Return the [X, Y] coordinate for the center point of the cell that contains the specified text.  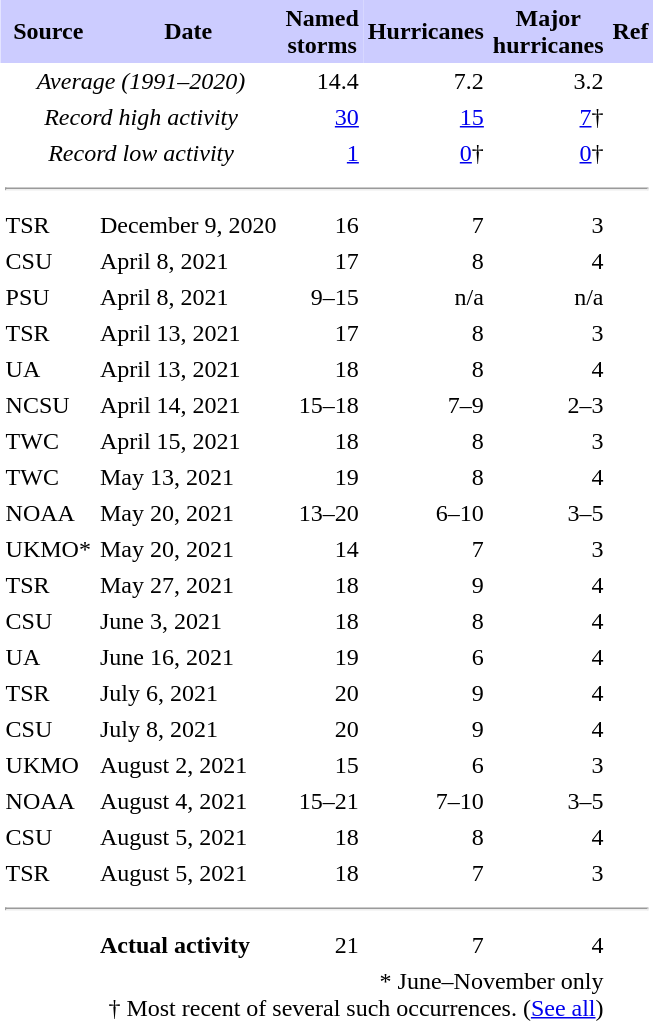
30 [322, 117]
7–9 [426, 405]
Record high activity [141, 117]
3.2 [548, 81]
1 [322, 153]
15–18 [322, 405]
13–20 [322, 513]
May 13, 2021 [188, 477]
Actual activity [188, 945]
9–15 [322, 297]
December 9, 2020 [188, 225]
NCSU [48, 405]
May 27, 2021 [188, 585]
July 6, 2021 [188, 693]
April 15, 2021 [188, 441]
2–3 [548, 405]
7.2 [426, 81]
Date [188, 32]
14 [322, 549]
April 14, 2021 [188, 405]
July 8, 2021 [188, 729]
Hurricanes [426, 32]
16 [322, 225]
14.4 [322, 81]
6–10 [426, 513]
August 4, 2021 [188, 801]
Majorhurricanes [548, 32]
June 3, 2021 [188, 621]
Ref [630, 32]
June 16, 2021 [188, 657]
Source [48, 32]
15–21 [322, 801]
Namedstorms [322, 32]
Record low activity [141, 153]
21 [322, 945]
Average (1991–2020) [141, 81]
UKMO* [48, 549]
7–10 [426, 801]
UKMO [48, 765]
PSU [48, 297]
7† [548, 117]
August 2, 2021 [188, 765]
